Output the (x, y) coordinate of the center of the cell containing the given text.  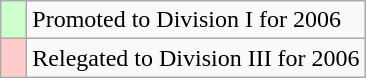
Promoted to Division I for 2006 (196, 20)
Relegated to Division III for 2006 (196, 58)
